Pinpoint the cell where the given text exists, returning its (x, y) midpoint coordinate. 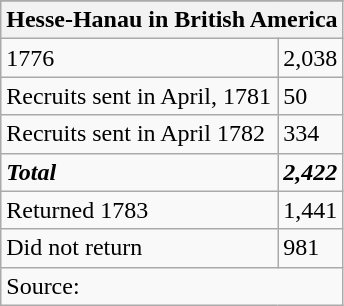
Recruits sent in April, 1781 (140, 96)
Returned 1783 (140, 210)
2,038 (310, 58)
Source: (172, 286)
50 (310, 96)
Recruits sent in April 1782 (140, 134)
1776 (140, 58)
Total (140, 172)
334 (310, 134)
1,441 (310, 210)
Did not return (140, 248)
Hesse-Hanau in British America (172, 20)
981 (310, 248)
2,422 (310, 172)
